From the cell containing the given text, extract its center point as [x, y] coordinate. 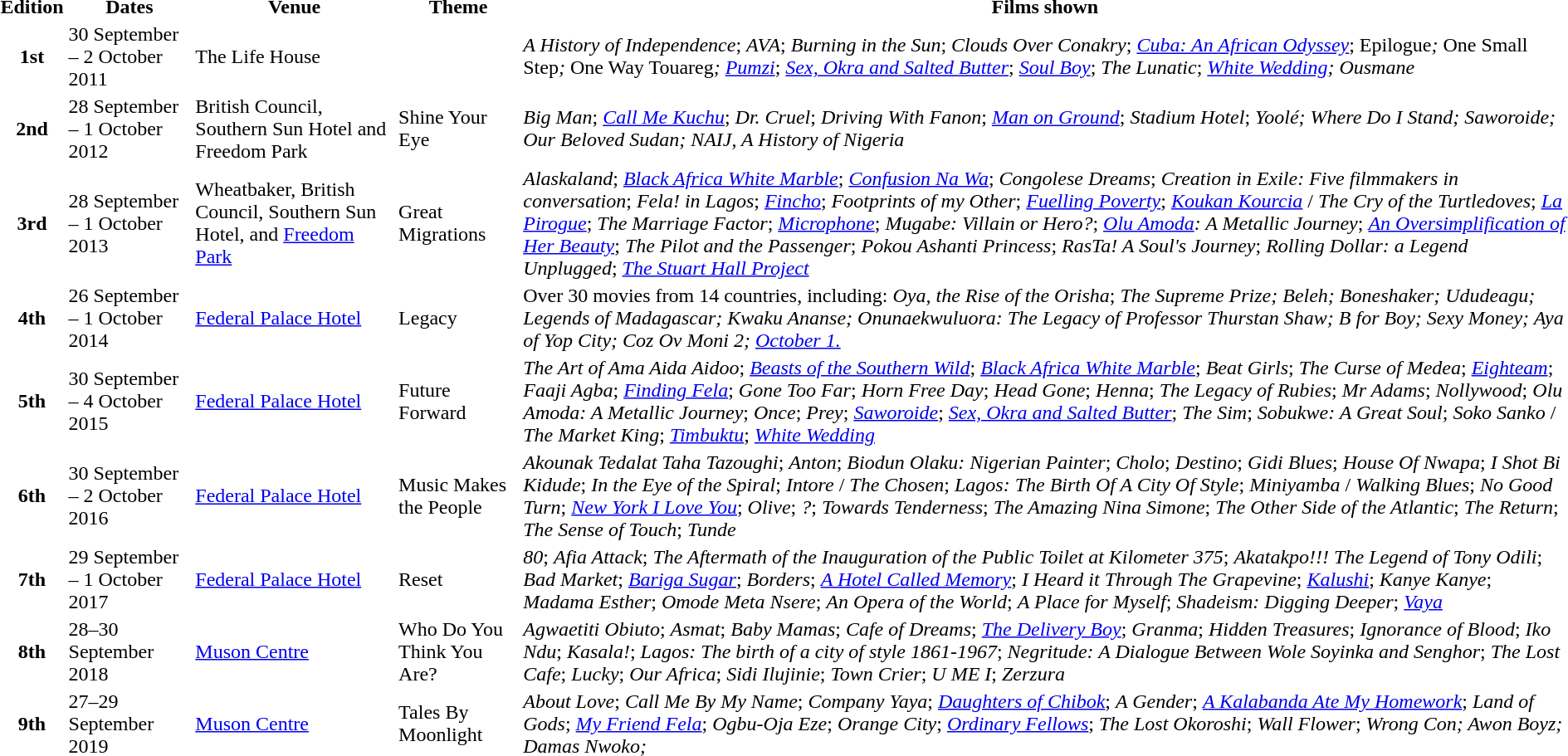
Legacy [458, 318]
Future Forward [458, 402]
Great Migrations [458, 223]
Music Makes the People [458, 496]
Wheatbaker, British Council, Southern Sun Hotel, and Freedom Park [295, 223]
Reset [458, 579]
Muson Centre [295, 651]
29 September – 1 October 2017 [129, 579]
30 September – 2 October 2011 [129, 56]
30 September – 4 October 2015 [129, 402]
28 September – 1 October 2013 [129, 223]
British Council, Southern Sun Hotel and Freedom Park [295, 129]
26 September – 1 October 2014 [129, 318]
30 September – 2 October 2016 [129, 496]
Shine Your Eye [458, 129]
The Life House [295, 56]
28–30 September 2018 [129, 651]
Who Do You Think You Are? [458, 651]
28 September – 1 October 2012 [129, 129]
